Output the (x, y) coordinate of the center of the cell containing the given text.  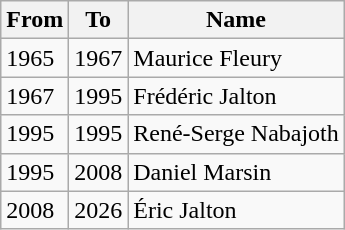
Éric Jalton (236, 210)
Name (236, 20)
2026 (98, 210)
Frédéric Jalton (236, 96)
René-Serge Nabajoth (236, 134)
To (98, 20)
1965 (35, 58)
From (35, 20)
Daniel Marsin (236, 172)
Maurice Fleury (236, 58)
